Extract the [x, y] coordinate from the center of the cell holding the provided text.  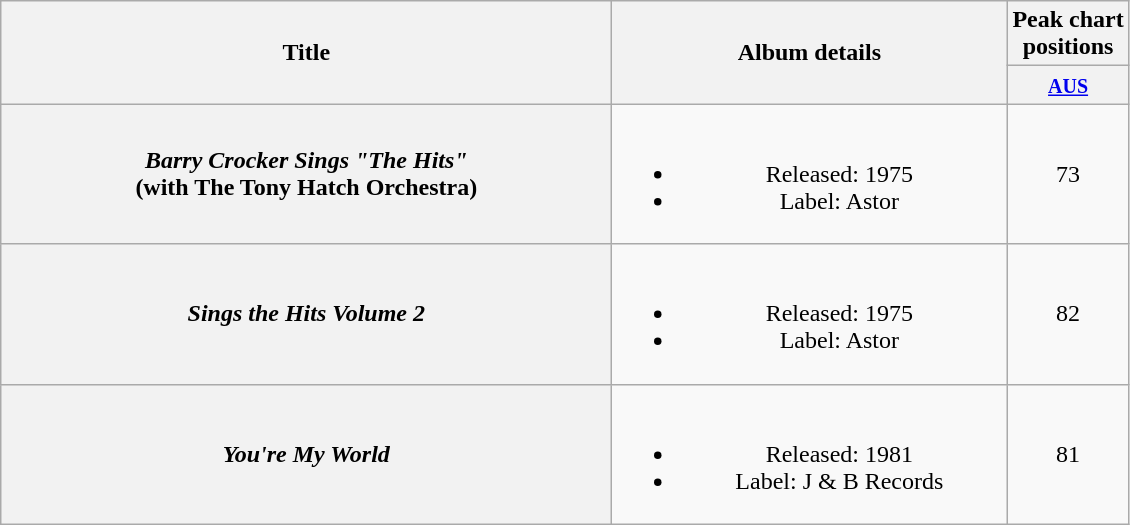
Sings the Hits Volume 2 [306, 314]
Released: 1981Label: J & B Records [810, 454]
82 [1068, 314]
73 [1068, 174]
You're My World [306, 454]
Peak chartpositions [1068, 34]
Barry Crocker Sings "The Hits" (with The Tony Hatch Orchestra) [306, 174]
AUS [1068, 85]
Title [306, 52]
Album details [810, 52]
81 [1068, 454]
